Capture the cell that displays the provided text and extract its [x, y] central coordinate. 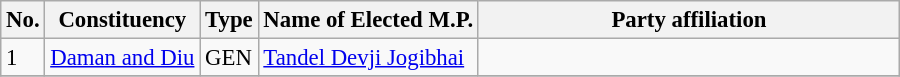
1 [23, 58]
Party affiliation [688, 20]
Name of Elected M.P. [368, 20]
Constituency [122, 20]
GEN [229, 58]
No. [23, 20]
Daman and Diu [122, 58]
Tandel Devji Jogibhai [368, 58]
Type [229, 20]
